Find where the given text appears and provide that cell's center as [x, y] coordinate. 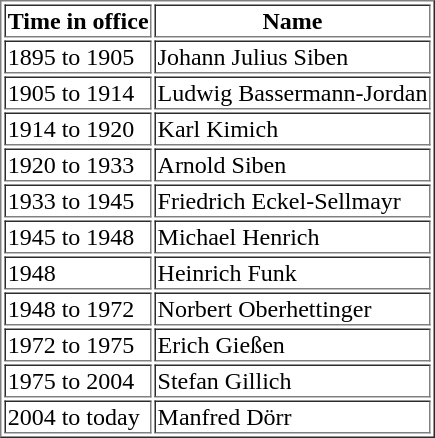
1914 to 1920 [78, 128]
1948 [78, 272]
Manfred Dörr [293, 416]
Ludwig Bassermann-Jordan [293, 92]
Erich Gießen [293, 344]
Michael Henrich [293, 236]
Karl Kimich [293, 128]
1905 to 1914 [78, 92]
1945 to 1948 [78, 236]
Heinrich Funk [293, 272]
Johann Julius Siben [293, 56]
1975 to 2004 [78, 380]
1933 to 1945 [78, 200]
1895 to 1905 [78, 56]
1920 to 1933 [78, 164]
Friedrich Eckel-Sellmayr [293, 200]
Arnold Siben [293, 164]
Norbert Oberhettinger [293, 308]
Stefan Gillich [293, 380]
1948 to 1972 [78, 308]
Time in office [78, 20]
Name [293, 20]
1972 to 1975 [78, 344]
2004 to today [78, 416]
